Find where the given text appears and provide that cell's center as (X, Y) coordinate. 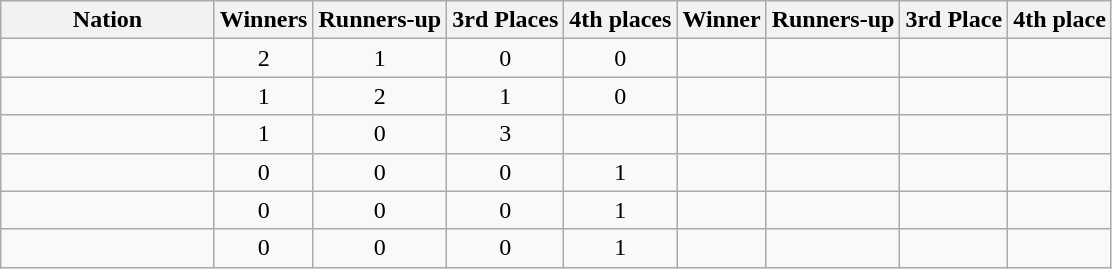
4th places (620, 20)
3 (506, 134)
Nation (108, 20)
Winner (722, 20)
4th place (1060, 20)
3rd Places (506, 20)
Winners (264, 20)
3rd Place (954, 20)
